From the cell containing the given text, extract its center point as (x, y) coordinate. 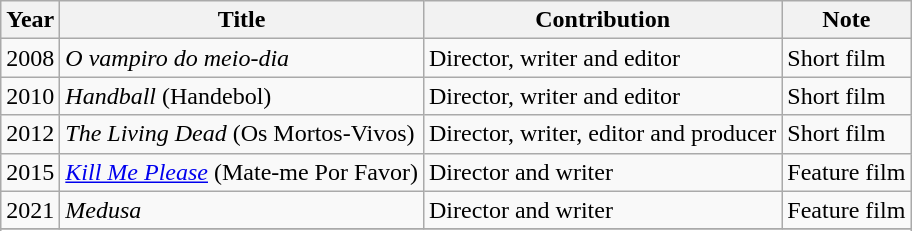
Kill Me Please (Mate-me Por Favor) (242, 172)
Title (242, 20)
The Living Dead (Os Mortos-Vivos) (242, 134)
Handball (Handebol) (242, 96)
Contribution (602, 20)
O vampiro do meio-dia (242, 58)
2010 (30, 96)
Director, writer, editor and producer (602, 134)
2015 (30, 172)
Note (846, 20)
2021 (30, 210)
Year (30, 20)
Medusa (242, 210)
2008 (30, 58)
2012 (30, 134)
